For the text-containing cell, return its midpoint in (x, y) coordinate format. 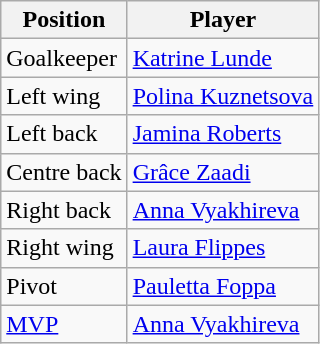
Position (64, 20)
Grâce Zaadi (223, 172)
Laura Flippes (223, 248)
Right back (64, 210)
MVP (64, 324)
Polina Kuznetsova (223, 96)
Centre back (64, 172)
Pauletta Foppa (223, 286)
Jamina Roberts (223, 134)
Left wing (64, 96)
Left back (64, 134)
Player (223, 20)
Right wing (64, 248)
Pivot (64, 286)
Katrine Lunde (223, 58)
Goalkeeper (64, 58)
